Return the (x, y) coordinate for the center point of the cell that contains the specified text.  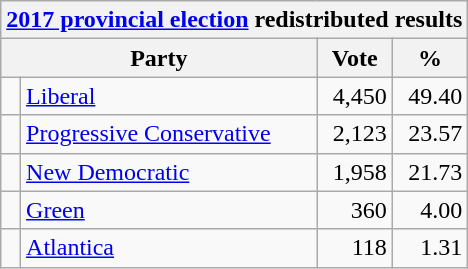
Liberal (169, 96)
Progressive Conservative (169, 134)
4.00 (430, 210)
Party (159, 58)
% (430, 58)
1,958 (354, 172)
2,123 (354, 134)
360 (354, 210)
118 (354, 248)
New Democratic (169, 172)
4,450 (354, 96)
2017 provincial election redistributed results (234, 20)
Green (169, 210)
21.73 (430, 172)
Vote (354, 58)
Atlantica (169, 248)
1.31 (430, 248)
49.40 (430, 96)
23.57 (430, 134)
